Return the (X, Y) coordinate for the center point of the cell that contains the specified text.  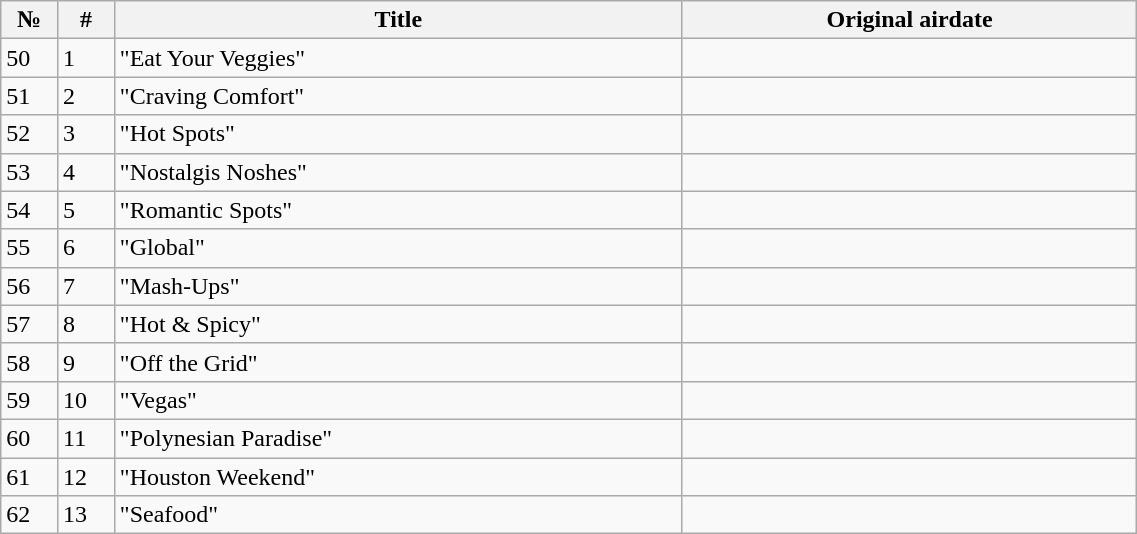
"Off the Grid" (398, 362)
"Seafood" (398, 515)
8 (86, 324)
"Mash-Ups" (398, 286)
54 (30, 210)
4 (86, 172)
2 (86, 96)
59 (30, 400)
9 (86, 362)
"Nostalgis Noshes" (398, 172)
"Global" (398, 248)
10 (86, 400)
11 (86, 438)
5 (86, 210)
58 (30, 362)
52 (30, 134)
"Hot & Spicy" (398, 324)
12 (86, 477)
57 (30, 324)
Original airdate (909, 20)
56 (30, 286)
13 (86, 515)
7 (86, 286)
1 (86, 58)
"Craving Comfort" (398, 96)
53 (30, 172)
"Vegas" (398, 400)
62 (30, 515)
55 (30, 248)
№ (30, 20)
"Houston Weekend" (398, 477)
# (86, 20)
60 (30, 438)
3 (86, 134)
Title (398, 20)
6 (86, 248)
"Hot Spots" (398, 134)
51 (30, 96)
"Polynesian Paradise" (398, 438)
61 (30, 477)
"Romantic Spots" (398, 210)
50 (30, 58)
"Eat Your Veggies" (398, 58)
